Provide the (X, Y) coordinate of the cell's center where the given text is located.  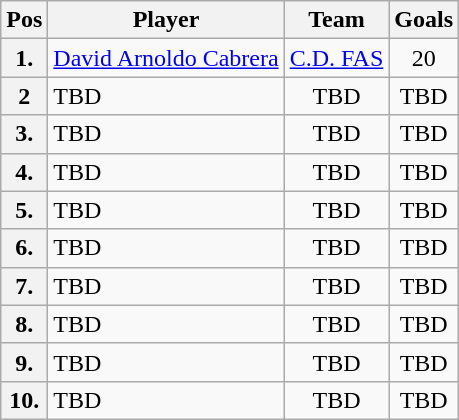
Pos (24, 20)
9. (24, 362)
C.D. FAS (336, 58)
2 (24, 96)
Team (336, 20)
Player (166, 20)
20 (424, 58)
1. (24, 58)
10. (24, 400)
6. (24, 248)
8. (24, 324)
5. (24, 210)
David Arnoldo Cabrera (166, 58)
7. (24, 286)
3. (24, 134)
Goals (424, 20)
4. (24, 172)
